Provide the (X, Y) coordinate of the cell's center where the given text is located.  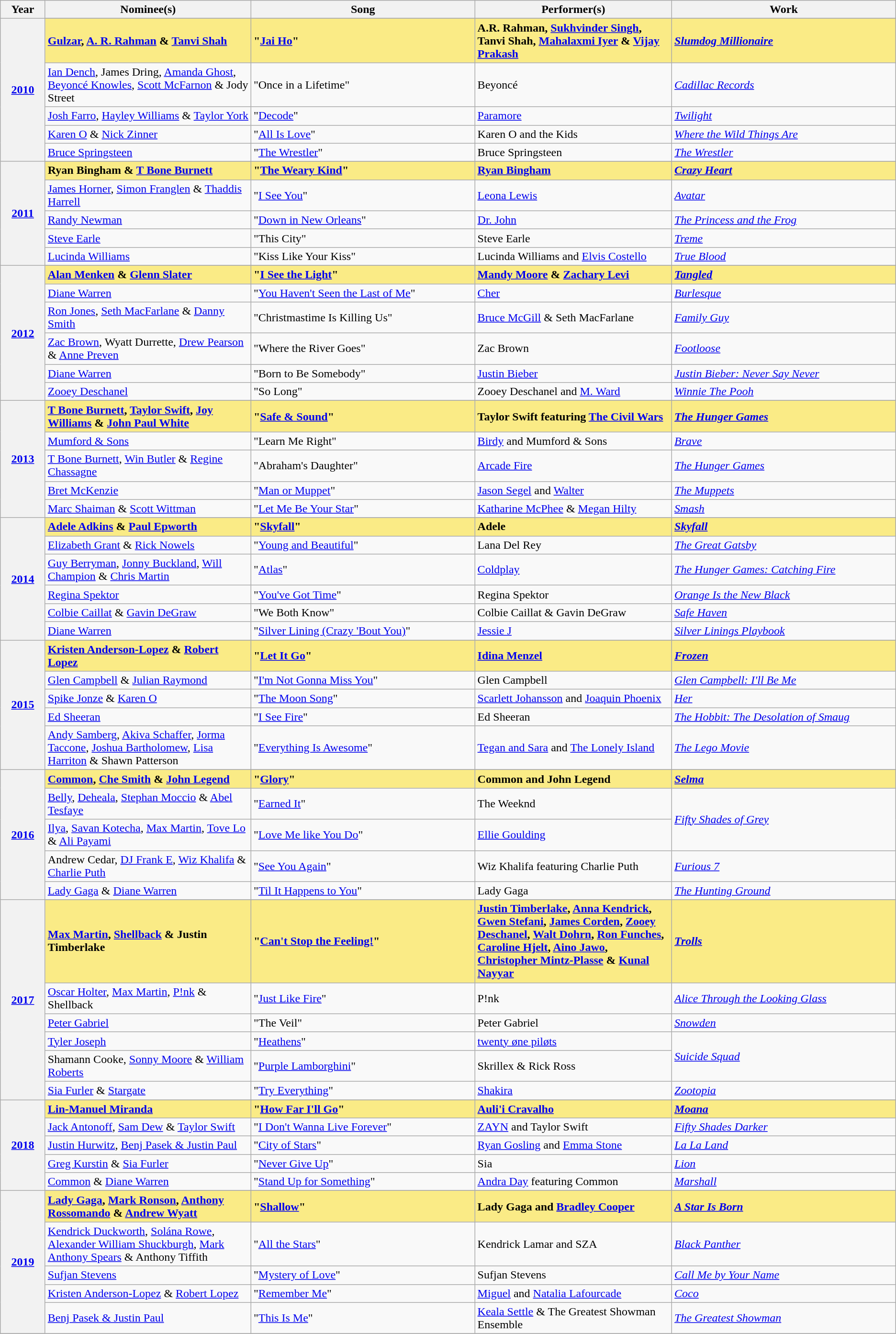
Skrillex & Rick Ross (573, 1066)
Ryan Gosling and Emma Stone (573, 1145)
Lion (784, 1164)
Lady Gaga (573, 891)
Tangled (784, 274)
Spike Jonze & Karen O (148, 699)
"The Wrestler" (363, 152)
"I'm Not Gonna Miss You" (363, 680)
Gulzar, A. R. Rahman & Tanvi Shah (148, 41)
Trolls (784, 941)
"Heathens" (363, 1041)
Jessie J (573, 631)
The Hunting Ground (784, 891)
Dr. John (573, 220)
Mandy Moore & Zachary Levi (573, 274)
"Everything Is Awesome" (363, 748)
Andy Samberg, Akiva Schaffer, Jorma Taccone, Joshua Bartholomew, Lisa Harriton & Shawn Patterson (148, 748)
Beyoncé (573, 85)
Glen Campbell (573, 680)
"This Is Me" (363, 1318)
"How Far I'll Go" (363, 1108)
Alice Through the Looking Glass (784, 998)
Katharine McPhee & Megan Hilty (573, 509)
Keala Settle & The Greatest Showman Ensemble (573, 1318)
Suicide Squad (784, 1056)
Leona Lewis (573, 195)
"We Both Know" (363, 612)
"I Don't Wanna Live Forever" (363, 1127)
Karen O & Nick Zinner (148, 134)
"Earned It" (363, 803)
Lady Gaga and Bradley Cooper (573, 1207)
2017 (23, 1000)
Avatar (784, 195)
Arcade Fire (573, 465)
2018 (23, 1145)
Lucinda Williams (148, 256)
Zooey Deschanel (148, 392)
The Weeknd (573, 803)
T Bone Burnett, Win Butler & Regine Chassagne (148, 465)
Justin Bieber: Never Say Never (784, 373)
"Atlas" (363, 570)
Scarlett Johansson and Joaquin Phoenix (573, 699)
La La Land (784, 1145)
"Man or Muppet" (363, 490)
Ian Dench, James Dring, Amanda Ghost, Beyoncé Knowles, Scott McFarnon & Jody Street (148, 85)
"The Moon Song" (363, 699)
"I See You" (363, 195)
Birdy and Mumford & Sons (573, 441)
The Muppets (784, 490)
Andrew Cedar, DJ Frank E, Wiz Khalifa & Charlie Puth (148, 866)
"The Weary Kind" (363, 170)
Nominee(s) (148, 10)
Ryan Bingham (573, 170)
ZAYN and Taylor Swift (573, 1127)
Kendrick Lamar and SZA (573, 1244)
Orange Is the New Black (784, 594)
"Can't Stop the Feeling!" (363, 941)
Snowden (784, 1023)
Max Martin, Shellback & Justin Timberlake (148, 941)
"Glory" (363, 779)
The Lego Movie (784, 748)
Belly, Deheala, Stephan Moccio & Abel Tesfaye (148, 803)
Karen O and the Kids (573, 134)
Common and John Legend (573, 779)
"Let Me Be Your Star" (363, 509)
2014 (23, 578)
"See You Again" (363, 866)
Zooey Deschanel and M. Ward (573, 392)
Ryan Bingham & T Bone Burnett (148, 170)
"Jai Ho" (363, 41)
A Star Is Born (784, 1207)
The Greatest Showman (784, 1318)
Glen Campbell & Julian Raymond (148, 680)
Burlesque (784, 293)
"Never Give Up" (363, 1164)
Cadillac Records (784, 85)
twenty øne piløts (573, 1041)
2010 (23, 90)
"Try Everything" (363, 1090)
"This City" (363, 238)
"I See Fire" (363, 717)
2013 (23, 459)
Sia Furler & Stargate (148, 1090)
True Blood (784, 256)
Lady Gaga & Diane Warren (148, 891)
Fifty Shades Darker (784, 1127)
"Til It Happens to You" (363, 891)
Marshall (784, 1182)
Coldplay (573, 570)
Safe Haven (784, 612)
The Great Gatsby (784, 545)
Benj Pasek & Justin Paul (148, 1318)
"All the Stars" (363, 1244)
"Born to Be Somebody" (363, 373)
Frozen (784, 655)
Lin-Manuel Miranda (148, 1108)
Adele Adkins & Paul Epworth (148, 527)
Smash (784, 509)
A.R. Rahman, Sukhvinder Singh, Tanvi Shah, Mahalaxmi Iyer & Vijay Prakash (573, 41)
Common & Diane Warren (148, 1182)
Shamann Cooke, Sonny Moore & William Roberts (148, 1066)
The Hobbit: The Desolation of Smaug (784, 717)
Ellie Goulding (573, 835)
"Just Like Fire" (363, 998)
Jack Antonoff, Sam Dew & Taylor Swift (148, 1127)
Jason Segel and Walter (573, 490)
Call Me by Your Name (784, 1275)
Where the Wild Things Are (784, 134)
"You Haven't Seen the Last of Me" (363, 293)
Taylor Swift featuring The Civil Wars (573, 417)
Wiz Khalifa featuring Charlie Puth (573, 866)
Marc Shaiman & Scott Wittman (148, 509)
2016 (23, 835)
Zootopia (784, 1090)
Lady Gaga, Mark Ronson, Anthony Rossomando & Andrew Wyatt (148, 1207)
Justin Hurwitz, Benj Pasek & Justin Paul (148, 1145)
Guy Berryman, Jonny Buckland, Will Champion & Chris Martin (148, 570)
Ilya, Savan Kotecha, Max Martin, Tove Lo & Ali Payami (148, 835)
Year (23, 10)
Idina Menzel (573, 655)
"Christmastime Is Killing Us" (363, 318)
Josh Farro, Hayley Williams & Taylor York (148, 116)
Slumdog Millionaire (784, 41)
"Kiss Like Your Kiss" (363, 256)
Black Panther (784, 1244)
2012 (23, 333)
Auli'i Cravalho (573, 1108)
James Horner, Simon Franglen & Thaddis Harrell (148, 195)
"Mystery of Love" (363, 1275)
"The Veil" (363, 1023)
P!nk (573, 998)
2015 (23, 705)
Bret McKenzie (148, 490)
2019 (23, 1262)
The Wrestler (784, 152)
"Let It Go" (363, 655)
Bruce McGill & Seth MacFarlane (573, 318)
"Safe & Sound" (363, 417)
Selma (784, 779)
Song (363, 10)
"You've Got Time" (363, 594)
"Once in a Lifetime" (363, 85)
Greg Kurstin & Sia Furler (148, 1164)
Oscar Holter, Max Martin, P!nk & Shellback (148, 998)
Kendrick Duckworth, Solána Rowe, Alexander William Shuckburgh, Mark Anthony Spears & Anthony Tiffith (148, 1244)
Zac Brown (573, 349)
Miguel and Natalia Lafourcade (573, 1293)
Tegan and Sara and The Lonely Island (573, 748)
Her (784, 699)
Shakira (573, 1090)
Lana Del Rey (573, 545)
Crazy Heart (784, 170)
"Silver Lining (Crazy 'Bout You)" (363, 631)
"All Is Love" (363, 134)
"Down in New Orleans" (363, 220)
2011 (23, 214)
Fifty Shades of Grey (784, 819)
Footloose (784, 349)
Twilight (784, 116)
"Remember Me" (363, 1293)
Furious 7 (784, 866)
Randy Newman (148, 220)
T Bone Burnett, Taylor Swift, Joy Williams & John Paul White (148, 417)
Winnie The Pooh (784, 392)
"Stand Up for Something" (363, 1182)
Sia (573, 1164)
Brave (784, 441)
Tyler Joseph (148, 1041)
"Decode" (363, 116)
Treme (784, 238)
Ron Jones, Seth MacFarlane & Danny Smith (148, 318)
"I See the Light" (363, 274)
Andra Day featuring Common (573, 1182)
Common, Che Smith & John Legend (148, 779)
"So Long" (363, 392)
"Purple Lamborghini" (363, 1066)
"Abraham's Daughter" (363, 465)
Justin Bieber (573, 373)
Alan Menken & Glenn Slater (148, 274)
Adele (573, 527)
"Skyfall" (363, 527)
"Where the River Goes" (363, 349)
Moana (784, 1108)
The Princess and the Frog (784, 220)
"Shallow" (363, 1207)
Performer(s) (573, 10)
Silver Linings Playbook (784, 631)
Work (784, 10)
"Learn Me Right" (363, 441)
The Hunger Games: Catching Fire (784, 570)
Glen Campbell: I'll Be Me (784, 680)
"Young and Beautiful" (363, 545)
"Love Me like You Do" (363, 835)
Mumford & Sons (148, 441)
Elizabeth Grant & Rick Nowels (148, 545)
Cher (573, 293)
Coco (784, 1293)
"City of Stars" (363, 1145)
Zac Brown, Wyatt Durrette, Drew Pearson & Anne Preven (148, 349)
Family Guy (784, 318)
Paramore (573, 116)
Skyfall (784, 527)
Lucinda Williams and Elvis Costello (573, 256)
